Detect which cell encompasses the target text, then output its [X, Y] center coordinate. 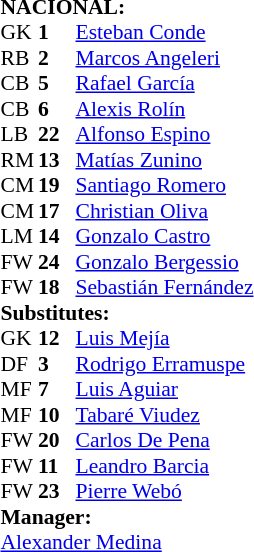
DF [19, 364]
Luis Mejía [164, 339]
Marcos Angeleri [164, 58]
Alfonso Espino [164, 135]
Rafael García [164, 83]
7 [57, 389]
Gonzalo Bergessio [164, 262]
Santiago Romero [164, 185]
13 [57, 160]
3 [57, 364]
Substitutes: [126, 313]
Carlos De Pena [164, 441]
Manager: [126, 517]
Esteban Conde [164, 33]
1 [57, 33]
Luis Aguiar [164, 389]
5 [57, 83]
LM [19, 237]
6 [57, 109]
RM [19, 160]
22 [57, 135]
Pierre Webó [164, 491]
12 [57, 339]
Alexis Rolín [164, 109]
Leandro Barcia [164, 466]
10 [57, 415]
Rodrigo Erramuspe [164, 364]
24 [57, 262]
23 [57, 491]
2 [57, 58]
17 [57, 211]
Tabaré Viudez [164, 415]
11 [57, 466]
14 [57, 237]
20 [57, 441]
Matías Zunino [164, 160]
RB [19, 58]
Christian Oliva [164, 211]
19 [57, 185]
Gonzalo Castro [164, 237]
Sebastián Fernández [164, 287]
LB [19, 135]
18 [57, 287]
